Detect which cell encompasses the target text, then output its (x, y) center coordinate. 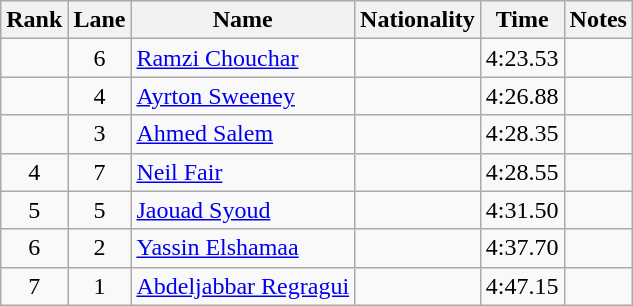
Ayrton Sweeney (243, 96)
4:47.15 (522, 286)
3 (100, 134)
4:23.53 (522, 58)
4:31.50 (522, 210)
1 (100, 286)
Ramzi Chouchar (243, 58)
4:37.70 (522, 248)
Abdeljabbar Regragui (243, 286)
Rank (34, 20)
Name (243, 20)
Jaouad Syoud (243, 210)
Ahmed Salem (243, 134)
2 (100, 248)
Notes (598, 20)
Neil Fair (243, 172)
Lane (100, 20)
4:26.88 (522, 96)
4:28.35 (522, 134)
Nationality (418, 20)
Time (522, 20)
4:28.55 (522, 172)
Yassin Elshamaa (243, 248)
